Return the (X, Y) coordinate for the center point of the cell that contains the specified text.  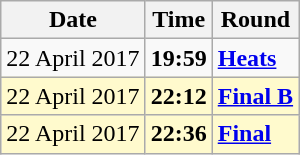
Heats (255, 58)
Final (255, 134)
22:12 (178, 96)
Time (178, 20)
Round (255, 20)
19:59 (178, 58)
22:36 (178, 134)
Final B (255, 96)
Date (73, 20)
